Scan for the cell matching the given text and deliver its [X, Y] coordinate at center. 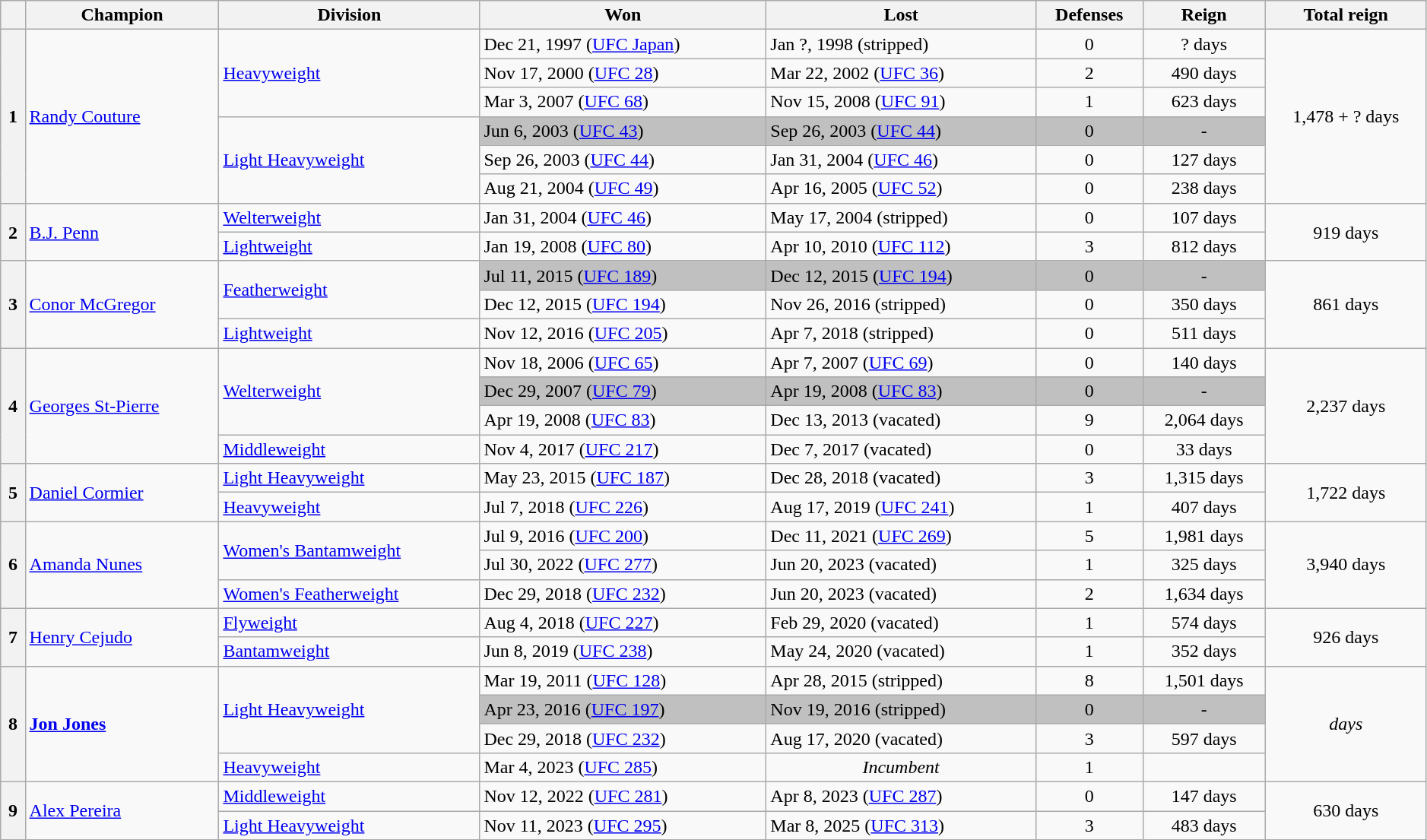
Feb 29, 2020 (vacated) [902, 623]
Bantamweight [350, 651]
Dec 21, 1997 (UFC Japan) [623, 44]
1,722 days [1346, 493]
May 24, 2020 (vacated) [902, 651]
Daniel Cormier [122, 493]
Alex Pereira [122, 810]
490 days [1204, 73]
7 [13, 637]
4 [13, 406]
Apr 8, 2023 (UFC 287) [902, 796]
Champion [122, 15]
919 days [1346, 232]
Apr 10, 2010 (UFC 112) [902, 246]
Nov 4, 2017 (UFC 217) [623, 449]
Conor McGregor [122, 304]
861 days [1346, 304]
350 days [1204, 304]
May 17, 2004 (stripped) [902, 217]
Incumbent [902, 767]
140 days [1204, 363]
6 [13, 565]
Reign [1204, 15]
Dec 11, 2021 (UFC 269) [902, 536]
Nov 18, 2006 (UFC 65) [623, 363]
Apr 16, 2005 (UFC 52) [902, 189]
597 days [1204, 738]
Nov 12, 2022 (UFC 281) [623, 796]
Jan 19, 2008 (UFC 80) [623, 246]
1,315 days [1204, 478]
Total reign [1346, 15]
Aug 17, 2020 (vacated) [902, 738]
days [1346, 724]
33 days [1204, 449]
Mar 19, 2011 (UFC 128) [623, 680]
147 days [1204, 796]
Nov 15, 2008 (UFC 91) [902, 102]
238 days [1204, 189]
Apr 7, 2018 (stripped) [902, 333]
Featherweight [350, 290]
Flyweight [350, 623]
Jon Jones [122, 724]
May 23, 2015 (UFC 187) [623, 478]
Aug 4, 2018 (UFC 227) [623, 623]
Jul 11, 2015 (UFC 189) [623, 275]
511 days [1204, 333]
Defenses [1089, 15]
Won [623, 15]
Jun 6, 2003 (UFC 43) [623, 131]
Apr 28, 2015 (stripped) [902, 680]
325 days [1204, 565]
Jun 8, 2019 (UFC 238) [623, 651]
407 days [1204, 507]
Mar 22, 2002 (UFC 36) [902, 73]
Nov 26, 2016 (stripped) [902, 304]
1,634 days [1204, 594]
623 days [1204, 102]
127 days [1204, 160]
Nov 17, 2000 (UFC 28) [623, 73]
Division [350, 15]
1,478 + ? days [1346, 116]
Women's Featherweight [350, 594]
107 days [1204, 217]
483 days [1204, 825]
Apr 23, 2016 (UFC 197) [623, 709]
Mar 4, 2023 (UFC 285) [623, 767]
Dec 7, 2017 (vacated) [902, 449]
Nov 19, 2016 (stripped) [902, 709]
2,064 days [1204, 420]
Dec 28, 2018 (vacated) [902, 478]
Mar 3, 2007 (UFC 68) [623, 102]
574 days [1204, 623]
Nov 11, 2023 (UFC 295) [623, 825]
Women's Bantamweight [350, 550]
Randy Couture [122, 116]
1,981 days [1204, 536]
352 days [1204, 651]
Dec 29, 2007 (UFC 79) [623, 391]
B.J. Penn [122, 232]
Jul 9, 2016 (UFC 200) [623, 536]
926 days [1346, 637]
Lost [902, 15]
Nov 12, 2016 (UFC 205) [623, 333]
? days [1204, 44]
812 days [1204, 246]
3,940 days [1346, 565]
Jul 7, 2018 (UFC 226) [623, 507]
Aug 21, 2004 (UFC 49) [623, 189]
630 days [1346, 810]
Mar 8, 2025 (UFC 313) [902, 825]
2,237 days [1346, 406]
Apr 7, 2007 (UFC 69) [902, 363]
Jan ?, 1998 (stripped) [902, 44]
1,501 days [1204, 680]
Jul 30, 2022 (UFC 277) [623, 565]
Georges St-Pierre [122, 406]
Aug 17, 2019 (UFC 241) [902, 507]
Henry Cejudo [122, 637]
Amanda Nunes [122, 565]
Dec 13, 2013 (vacated) [902, 420]
